Return (x, y) of the center of cell containing provided text 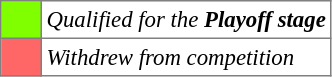
Withdrew from competition (186, 57)
Qualified for the Playoff stage (186, 20)
